Find where the given text appears and provide that cell's center as (X, Y) coordinate. 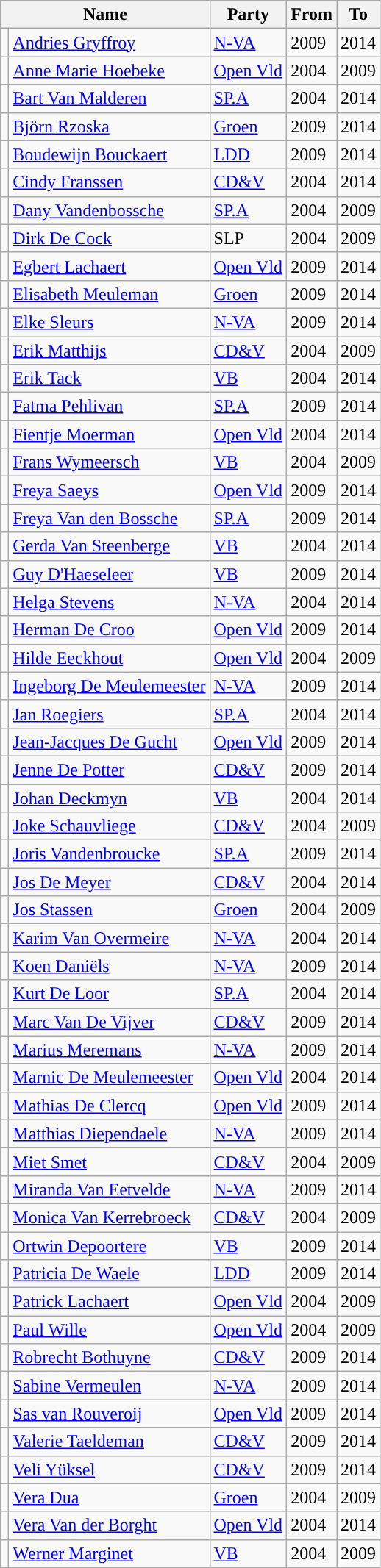
Vera Dua (109, 1497)
Marnic De Meulemeester (109, 1078)
Ortwin Depoortere (109, 1246)
Egbert Lachaert (109, 266)
Herman De Croo (109, 630)
Jan Roegiers (109, 714)
Frans Wymeersch (109, 462)
Kurt De Loor (109, 994)
Helga Stevens (109, 602)
Miet Smet (109, 1161)
Sabine Vermeulen (109, 1386)
Joke Schauvliege (109, 826)
Cindy Franssen (109, 182)
Björn Rzoska (109, 126)
Vera Van der Borght (109, 1525)
Andries Gryffroy (109, 43)
Joris Vandenbroucke (109, 854)
Bart Van Malderen (109, 99)
Patrick Lachaert (109, 1302)
Paul Wille (109, 1330)
Boudewijn Bouckaert (109, 154)
Karim Van Overmeire (109, 938)
Fatma Pehlivan (109, 407)
Marius Meremans (109, 1050)
Miranda Van Eetvelde (109, 1189)
Name (105, 15)
Mathias De Clercq (109, 1106)
Guy D'Haeseleer (109, 574)
Jos De Meyer (109, 882)
Party (249, 15)
From (312, 15)
Veli Yüksel (109, 1469)
Koen Daniëls (109, 966)
Dirk De Cock (109, 238)
Jean-Jacques De Gucht (109, 742)
Hilde Eeckhout (109, 658)
SLP (249, 238)
Elke Sleurs (109, 322)
Erik Matthijs (109, 351)
Jos Stassen (109, 910)
Valerie Taeldeman (109, 1442)
Ingeborg De Meulemeester (109, 686)
Matthias Diependaele (109, 1134)
Erik Tack (109, 379)
Dany Vandenbossche (109, 210)
Werner Marginet (109, 1553)
Monica Van Kerrebroeck (109, 1217)
To (359, 15)
Fientje Moerman (109, 434)
Gerda Van Steenberge (109, 546)
Sas van Rouveroij (109, 1414)
Freya Van den Bossche (109, 518)
Patricia De Waele (109, 1274)
Anne Marie Hoebeke (109, 71)
Freya Saeys (109, 490)
Johan Deckmyn (109, 798)
Jenne De Potter (109, 770)
Robrecht Bothuyne (109, 1358)
Marc Van De Vijver (109, 1022)
Elisabeth Meuleman (109, 294)
